Identify which cell holds the provided text, then report its (x, y) central coordinate. 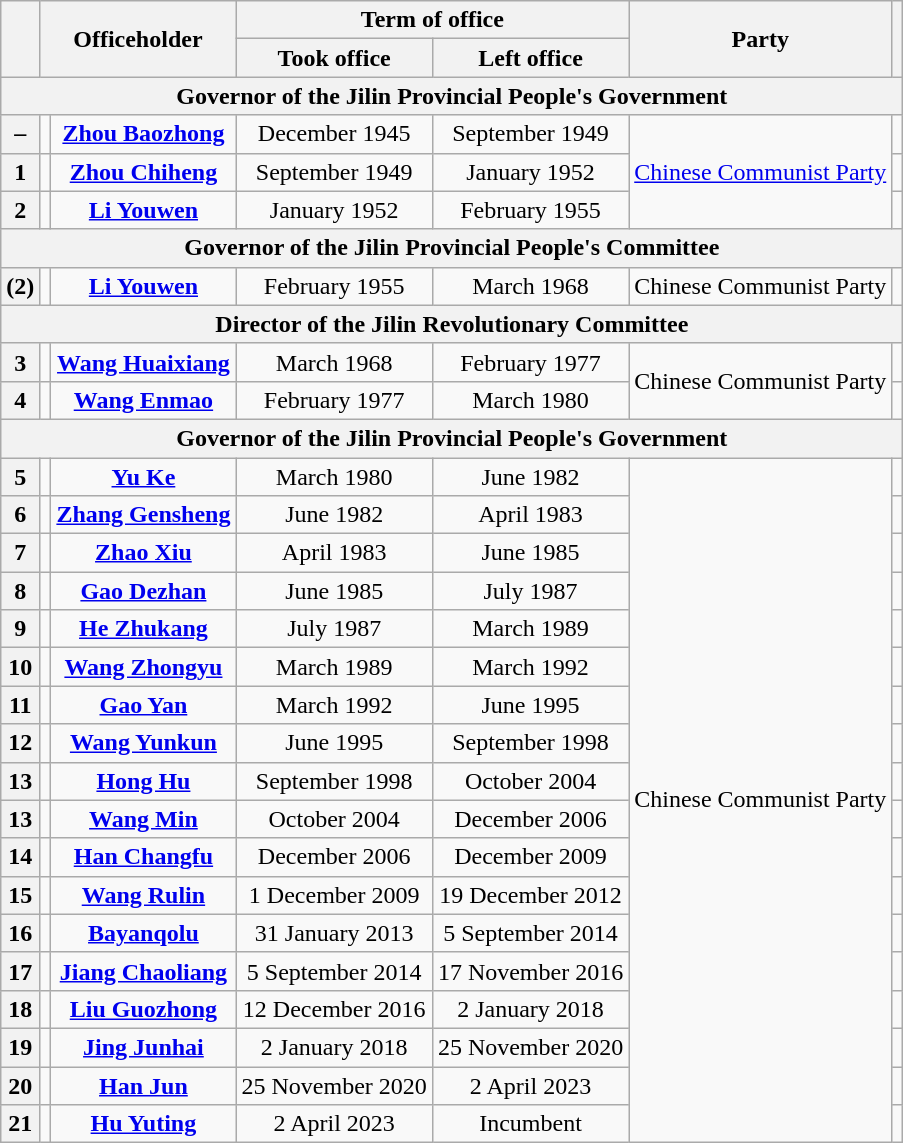
Took office (334, 58)
Left office (530, 58)
5 (20, 477)
Jing Junhai (144, 1047)
Yu Ke (144, 477)
8 (20, 591)
17 (20, 971)
Han Changfu (144, 857)
Hu Yuting (144, 1124)
Bayanqolu (144, 933)
12 December 2016 (334, 1009)
19 December 2012 (530, 895)
16 (20, 933)
14 (20, 857)
– (20, 134)
Officeholder (138, 39)
21 (20, 1124)
Party (760, 39)
3 (20, 362)
Han Jun (144, 1085)
Governor of the Jilin Provincial People's Committee (452, 248)
Wang Yunkun (144, 743)
Term of office (432, 20)
Wang Rulin (144, 895)
4 (20, 400)
19 (20, 1047)
Zhou Baozhong (144, 134)
Wang Enmao (144, 400)
Zhao Xiu (144, 553)
Hong Hu (144, 781)
31 January 2013 (334, 933)
20 (20, 1085)
11 (20, 705)
December 2009 (530, 857)
18 (20, 1009)
2 (20, 210)
(2) (20, 286)
10 (20, 667)
7 (20, 553)
Wang Min (144, 819)
15 (20, 895)
Liu Guozhong (144, 1009)
Wang Zhongyu (144, 667)
Incumbent (530, 1124)
1 (20, 172)
1 December 2009 (334, 895)
Wang Huaixiang (144, 362)
Jiang Chaoliang (144, 971)
9 (20, 629)
6 (20, 515)
Zhou Chiheng (144, 172)
Gao Yan (144, 705)
Director of the Jilin Revolutionary Committee (452, 324)
12 (20, 743)
17 November 2016 (530, 971)
Gao Dezhan (144, 591)
December 1945 (334, 134)
He Zhukang (144, 629)
Zhang Gensheng (144, 515)
